Detect which cell encompasses the target text, then output its (x, y) center coordinate. 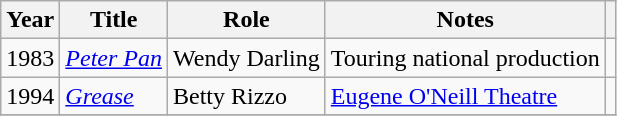
Eugene O'Neill Theatre (465, 96)
Betty Rizzo (247, 96)
1994 (30, 96)
Role (247, 20)
Grease (114, 96)
Wendy Darling (247, 58)
Year (30, 20)
1983 (30, 58)
Title (114, 20)
Notes (465, 20)
Peter Pan (114, 58)
Touring national production (465, 58)
